Extract the (X, Y) coordinate from the center of the cell holding the provided text.  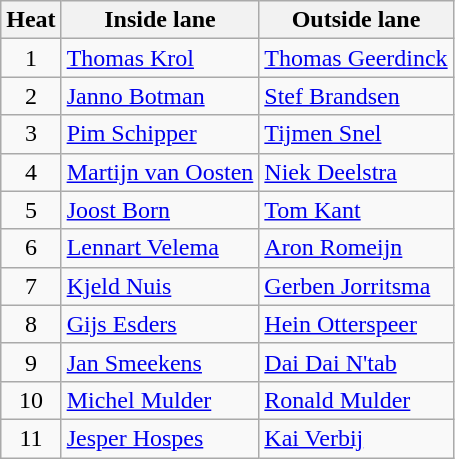
Outside lane (356, 20)
Tijmen Snel (356, 134)
Aron Romeijn (356, 248)
Heat (31, 20)
Kjeld Nuis (160, 286)
7 (31, 286)
Hein Otterspeer (356, 324)
Lennart Velema (160, 248)
Niek Deelstra (356, 172)
11 (31, 438)
8 (31, 324)
Tom Kant (356, 210)
Joost Born (160, 210)
Kai Verbij (356, 438)
Thomas Krol (160, 58)
1 (31, 58)
Thomas Geerdinck (356, 58)
6 (31, 248)
3 (31, 134)
Gijs Esders (160, 324)
Michel Mulder (160, 400)
Gerben Jorritsma (356, 286)
Jan Smeekens (160, 362)
9 (31, 362)
Ronald Mulder (356, 400)
10 (31, 400)
Dai Dai N'tab (356, 362)
Janno Botman (160, 96)
4 (31, 172)
Stef Brandsen (356, 96)
Pim Schipper (160, 134)
Inside lane (160, 20)
2 (31, 96)
Martijn van Oosten (160, 172)
5 (31, 210)
Jesper Hospes (160, 438)
